Find where the given text appears and provide that cell's center as (x, y) coordinate. 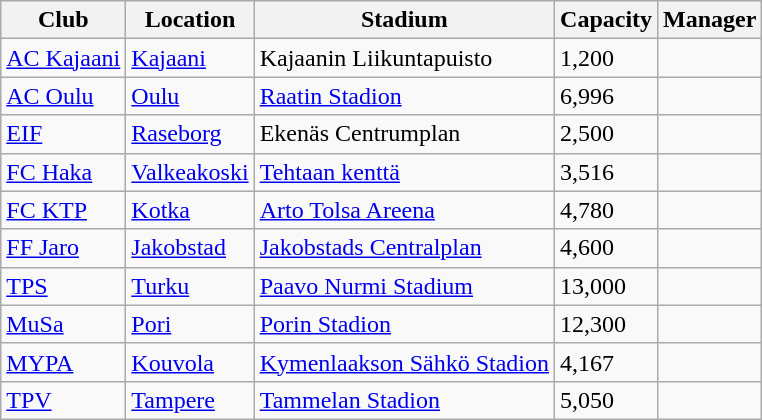
1,200 (606, 58)
Tampere (190, 400)
Pori (190, 324)
AC Kajaani (64, 58)
Turku (190, 286)
Kotka (190, 210)
Paavo Nurmi Stadium (404, 286)
Club (64, 20)
Capacity (606, 20)
Kouvola (190, 362)
TPV (64, 400)
Porin Stadion (404, 324)
Jakobstads Centralplan (404, 248)
13,000 (606, 286)
EIF (64, 134)
Manager (710, 20)
12,300 (606, 324)
AC Oulu (64, 96)
MuSa (64, 324)
Raatin Stadion (404, 96)
4,780 (606, 210)
Kajaanin Liikuntapuisto (404, 58)
4,600 (606, 248)
Stadium (404, 20)
FF Jaro (64, 248)
2,500 (606, 134)
Location (190, 20)
Jakobstad (190, 248)
Valkeakoski (190, 172)
6,996 (606, 96)
Kymenlaakson Sähkö Stadion (404, 362)
5,050 (606, 400)
Ekenäs Centrumplan (404, 134)
TPS (64, 286)
Oulu (190, 96)
Raseborg (190, 134)
3,516 (606, 172)
Arto Tolsa Areena (404, 210)
Tehtaan kenttä (404, 172)
FC KTP (64, 210)
4,167 (606, 362)
FC Haka (64, 172)
Kajaani (190, 58)
Tammelan Stadion (404, 400)
MYPA (64, 362)
